Identify which cell holds the provided text, then report its [x, y] central coordinate. 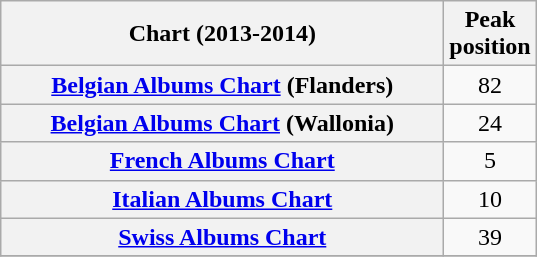
24 [490, 123]
Belgian Albums Chart (Wallonia) [222, 123]
French Albums Chart [222, 161]
Peakposition [490, 34]
5 [490, 161]
82 [490, 85]
10 [490, 199]
Italian Albums Chart [222, 199]
Chart (2013-2014) [222, 34]
Belgian Albums Chart (Flanders) [222, 85]
Swiss Albums Chart [222, 237]
39 [490, 237]
